Output the [X, Y] coordinate of the center of the cell containing the given text.  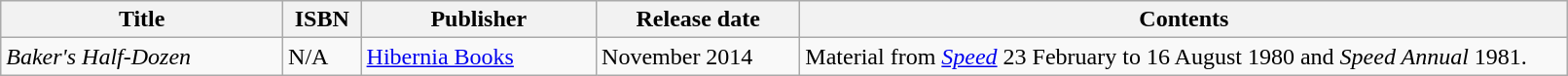
Hibernia Books [479, 57]
Release date [699, 19]
Material from Speed 23 February to 16 August 1980 and Speed Annual 1981. [1184, 57]
Publisher [479, 19]
November 2014 [699, 57]
N/A [322, 57]
Contents [1184, 19]
Title [142, 19]
ISBN [322, 19]
Baker's Half-Dozen [142, 57]
